Return (x, y) of the center of cell containing provided text 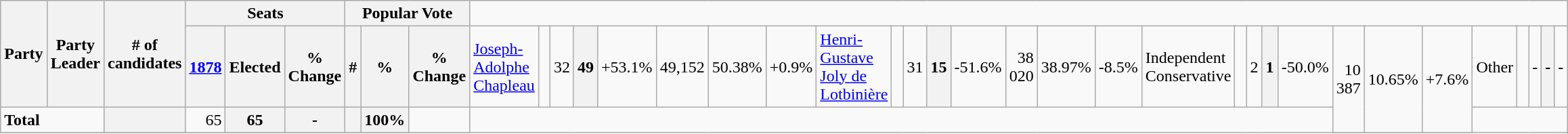
15 (938, 66)
Joseph-Adolphe Chapleau (504, 66)
10.65% (1393, 80)
Total (53, 120)
38.97% (1066, 66)
1 (1270, 66)
+0.9% (791, 66)
Henri-Gustave Joly de Lotbinière (854, 66)
Party (24, 54)
+7.6% (1447, 80)
Elected (255, 66)
1878 (206, 66)
10 387 (1349, 80)
100% (385, 120)
32 (562, 66)
-50.0% (1305, 66)
49 (585, 66)
Popular Vote (408, 14)
# ofcandidates (144, 54)
Party Leader (75, 54)
Other (1495, 66)
50.38% (737, 66)
+53.1% (627, 66)
31 (915, 66)
Seats (265, 14)
38 020 (1021, 66)
# (353, 66)
-8.5% (1118, 66)
2 (1254, 66)
49,152 (682, 66)
% (385, 66)
-51.6% (978, 66)
Independent Conservative (1188, 66)
